Determine the (x, y) coordinate at the center of the cell enclosing the given text.  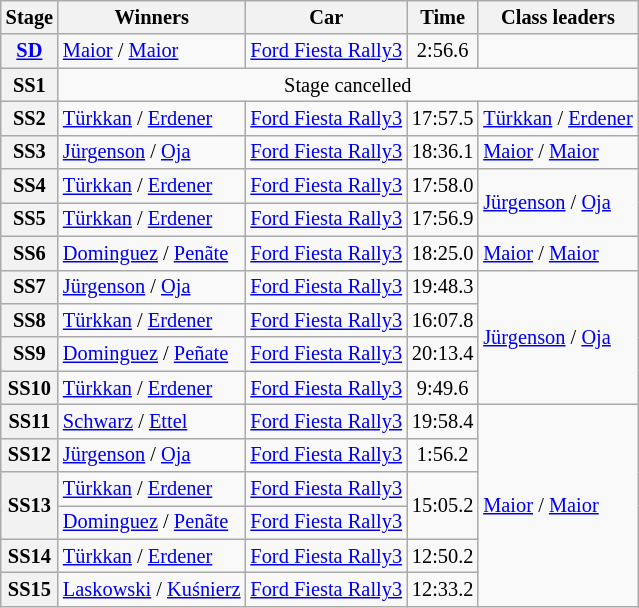
SS2 (30, 118)
Class leaders (558, 17)
Stage (30, 17)
17:57.5 (442, 118)
SS8 (30, 320)
SD (30, 51)
18:36.1 (442, 152)
17:56.9 (442, 219)
Schwarz / Ettel (152, 421)
SS13 (30, 506)
19:48.3 (442, 287)
1:56.2 (442, 455)
SS6 (30, 253)
Car (326, 17)
SS3 (30, 152)
12:50.2 (442, 556)
12:33.2 (442, 589)
17:58.0 (442, 186)
Winners (152, 17)
SS4 (30, 186)
SS11 (30, 421)
Dominguez / Peñate (152, 354)
SS12 (30, 455)
19:58.4 (442, 421)
Stage cancelled (348, 85)
SS14 (30, 556)
SS15 (30, 589)
SS10 (30, 388)
2:56.6 (442, 51)
15:05.2 (442, 506)
20:13.4 (442, 354)
18:25.0 (442, 253)
SS5 (30, 219)
SS1 (30, 85)
16:07.8 (442, 320)
Laskowski / Kuśnierz (152, 589)
Time (442, 17)
SS7 (30, 287)
9:49.6 (442, 388)
SS9 (30, 354)
